From the cell containing the given text, extract its center point as [x, y] coordinate. 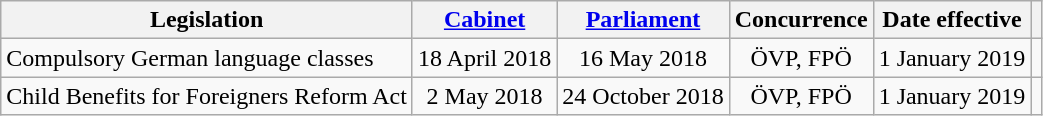
24 October 2018 [643, 96]
18 April 2018 [484, 58]
Child Benefits for Foreigners Reform Act [207, 96]
Parliament [643, 20]
Cabinet [484, 20]
2 May 2018 [484, 96]
Date effective [952, 20]
Compulsory German language classes [207, 58]
Legislation [207, 20]
Concurrence [801, 20]
16 May 2018 [643, 58]
